Pinpoint the cell where the given text exists, returning its (X, Y) midpoint coordinate. 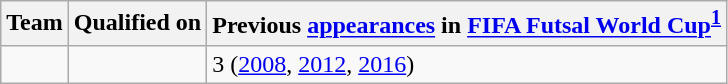
Team (35, 24)
Previous appearances in FIFA Futsal World Cup1 (467, 24)
3 (2008, 2012, 2016) (467, 64)
Qualified on (137, 24)
